Provide the (X, Y) coordinate of the cell's center where the given text is located.  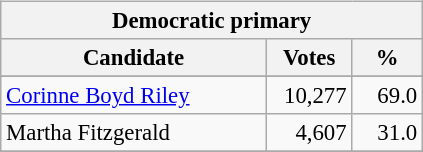
4,607 (309, 133)
10,277 (309, 96)
Votes (309, 58)
Corinne Boyd Riley (134, 96)
31.0 (388, 133)
Martha Fitzgerald (134, 133)
69.0 (388, 96)
Candidate (134, 58)
% (388, 58)
Democratic primary (212, 21)
